Search for the cell housing the specified text and yield its [x, y] center coordinate. 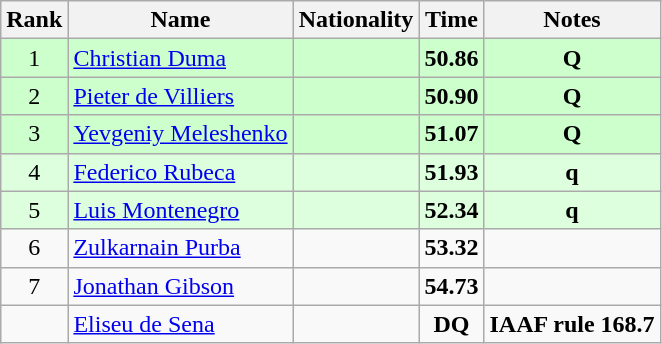
4 [34, 172]
DQ [452, 324]
51.93 [452, 172]
Rank [34, 20]
50.86 [452, 58]
Name [180, 20]
Pieter de Villiers [180, 96]
53.32 [452, 248]
51.07 [452, 134]
Christian Duma [180, 58]
Yevgeniy Meleshenko [180, 134]
50.90 [452, 96]
Time [452, 20]
2 [34, 96]
Eliseu de Sena [180, 324]
5 [34, 210]
Federico Rubeca [180, 172]
Zulkarnain Purba [180, 248]
6 [34, 248]
Luis Montenegro [180, 210]
Jonathan Gibson [180, 286]
7 [34, 286]
Nationality [356, 20]
3 [34, 134]
Notes [572, 20]
52.34 [452, 210]
54.73 [452, 286]
1 [34, 58]
IAAF rule 168.7 [572, 324]
